Provide the (x, y) coordinate of the cell's center where the given text is located.  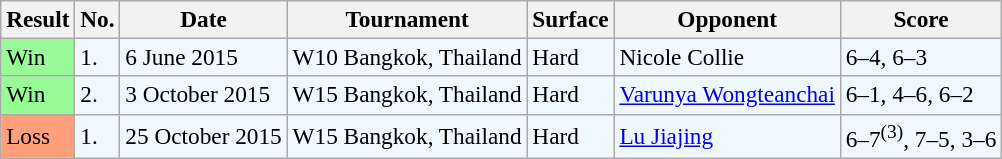
Nicole Collie (727, 57)
Loss (38, 136)
25 October 2015 (204, 136)
Surface (570, 19)
6–7(3), 7–5, 3–6 (920, 136)
Date (204, 19)
6 June 2015 (204, 57)
W10 Bangkok, Thailand (407, 57)
No. (98, 19)
Score (920, 19)
6–4, 6–3 (920, 57)
Tournament (407, 19)
Varunya Wongteanchai (727, 95)
2. (98, 95)
3 October 2015 (204, 95)
Lu Jiajing (727, 136)
6–1, 4–6, 6–2 (920, 95)
Result (38, 19)
Opponent (727, 19)
